Pinpoint the cell where the given text exists, returning its [X, Y] midpoint coordinate. 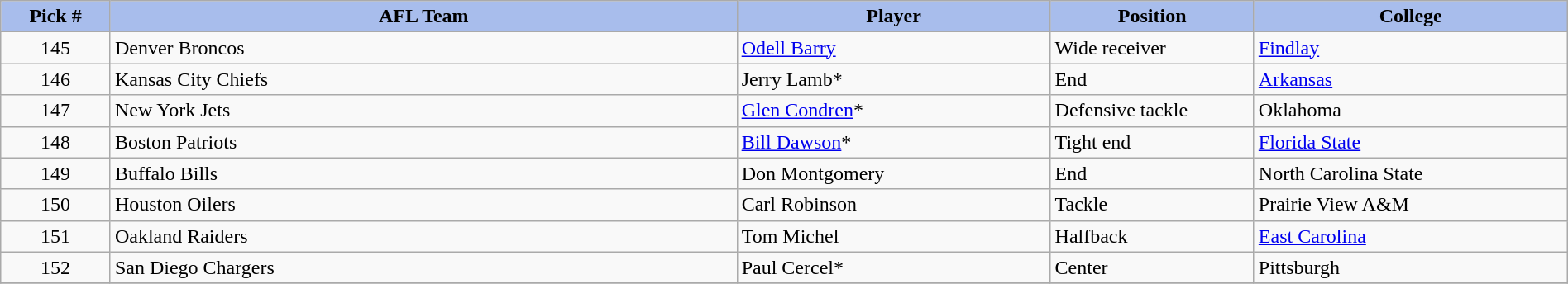
East Carolina [1411, 236]
Wide receiver [1152, 48]
Tackle [1152, 205]
Defensive tackle [1152, 111]
College [1411, 17]
Oklahoma [1411, 111]
145 [56, 48]
Carl Robinson [893, 205]
New York Jets [423, 111]
North Carolina State [1411, 173]
151 [56, 236]
Player [893, 17]
Oakland Raiders [423, 236]
Position [1152, 17]
San Diego Chargers [423, 267]
148 [56, 142]
Pick # [56, 17]
149 [56, 173]
Don Montgomery [893, 173]
Bill Dawson* [893, 142]
Florida State [1411, 142]
Prairie View A&M [1411, 205]
Pittsburgh [1411, 267]
Tom Michel [893, 236]
Houston Oilers [423, 205]
Paul Cercel* [893, 267]
150 [56, 205]
Denver Broncos [423, 48]
Center [1152, 267]
Arkansas [1411, 79]
152 [56, 267]
Boston Patriots [423, 142]
Glen Condren* [893, 111]
AFL Team [423, 17]
Halfback [1152, 236]
Odell Barry [893, 48]
Tight end [1152, 142]
Kansas City Chiefs [423, 79]
Jerry Lamb* [893, 79]
Buffalo Bills [423, 173]
147 [56, 111]
146 [56, 79]
Findlay [1411, 48]
